Search for the cell housing the specified text and yield its [x, y] center coordinate. 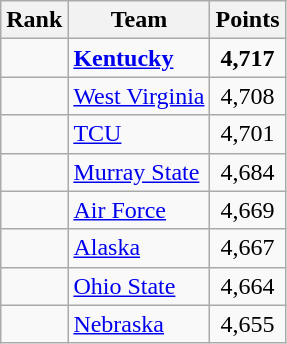
4,708 [248, 96]
Rank [34, 20]
Team [139, 20]
Air Force [139, 210]
Kentucky [139, 58]
4,701 [248, 134]
4,669 [248, 210]
Alaska [139, 248]
TCU [139, 134]
4,684 [248, 172]
Ohio State [139, 286]
4,664 [248, 286]
4,655 [248, 324]
4,717 [248, 58]
Nebraska [139, 324]
Murray State [139, 172]
4,667 [248, 248]
West Virginia [139, 96]
Points [248, 20]
